Return the [X, Y] coordinate for the center point of the cell that contains the specified text.  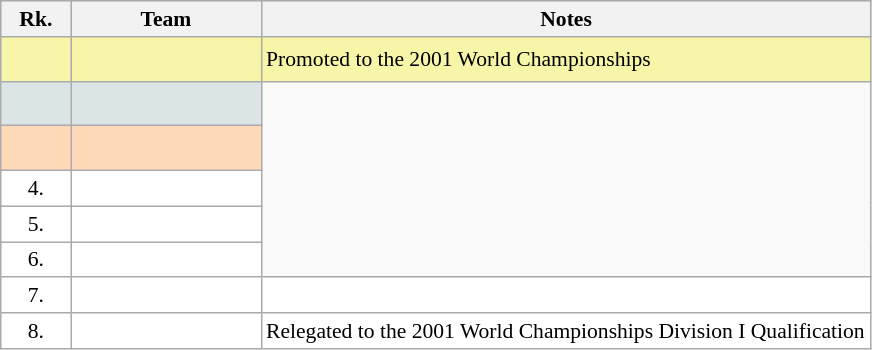
5. [36, 224]
Notes [566, 19]
Team [166, 19]
4. [36, 189]
Rk. [36, 19]
7. [36, 296]
6. [36, 260]
8. [36, 331]
Relegated to the 2001 World Championships Division I Qualification [566, 331]
Promoted to the 2001 World Championships [566, 60]
